Determine the (x, y) coordinate at the center of the cell enclosing the given text.  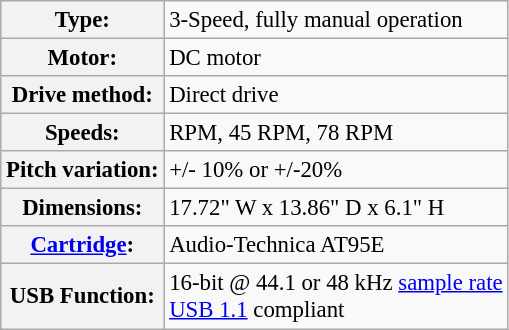
DC motor (336, 58)
Cartridge: (82, 245)
16-bit @ 44.1 or 48 kHz sample rateUSB 1.1 compliant (336, 296)
+/- 10% or +/-20% (336, 170)
USB Function: (82, 296)
Dimensions: (82, 208)
Audio-Technica AT95E (336, 245)
RPM, 45 RPM, 78 RPM (336, 133)
Drive method: (82, 95)
Type: (82, 20)
3-Speed, fully manual operation (336, 20)
Direct drive (336, 95)
Speeds: (82, 133)
Pitch variation: (82, 170)
Motor: (82, 58)
17.72" W x 13.86" D x 6.1" H (336, 208)
